Identify which cell holds the provided text, then report its (X, Y) central coordinate. 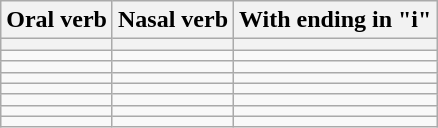
Nasal verb (172, 20)
With ending in "i" (336, 20)
Oral verb (57, 20)
